From the cell containing the given text, extract its center point as (X, Y) coordinate. 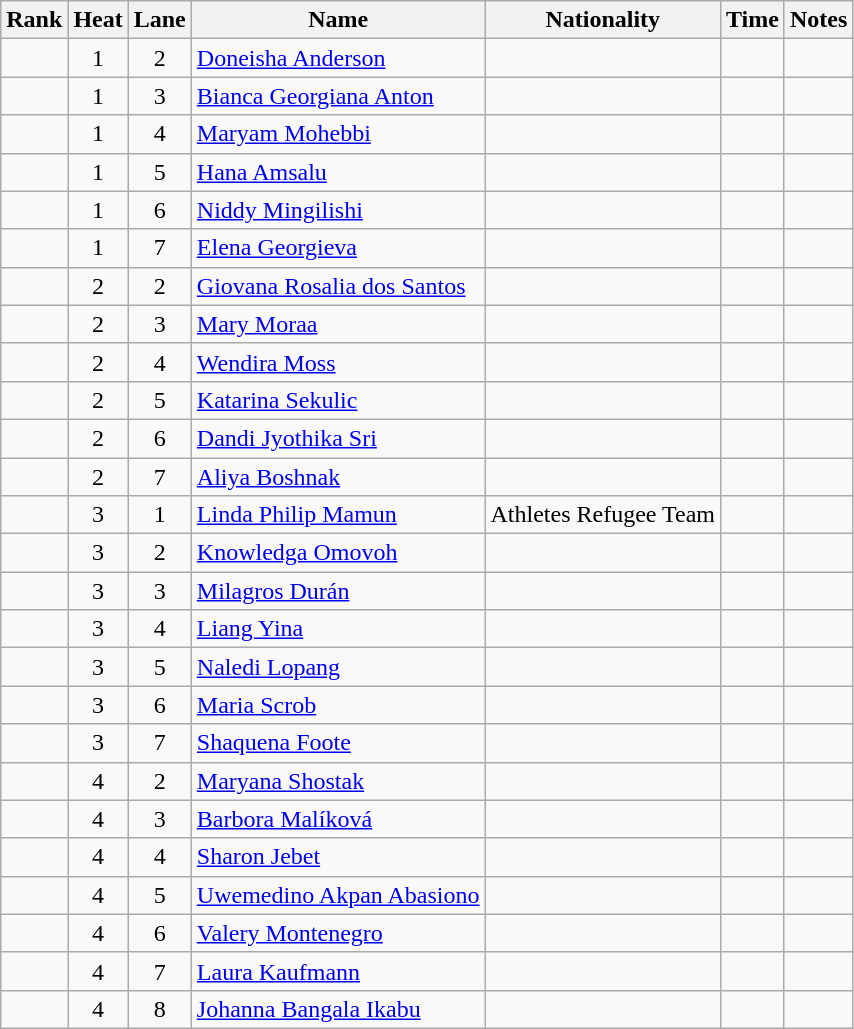
Mary Moraa (338, 324)
Katarina Sekulic (338, 400)
Linda Philip Mamun (338, 515)
Naledi Lopang (338, 667)
Heat (98, 20)
Uwemedino Akpan Abasiono (338, 895)
Nationality (603, 20)
Notes (818, 20)
Niddy Mingilishi (338, 210)
Time (753, 20)
Rank (34, 20)
Bianca Georgiana Anton (338, 96)
Barbora Malíková (338, 819)
Sharon Jebet (338, 857)
Name (338, 20)
Maryana Shostak (338, 781)
Hana Amsalu (338, 172)
Liang Yina (338, 629)
Laura Kaufmann (338, 971)
Dandi Jyothika Sri (338, 438)
Lane (160, 20)
Wendira Moss (338, 362)
Doneisha Anderson (338, 58)
Elena Georgieva (338, 248)
Milagros Durán (338, 591)
Athletes Refugee Team (603, 515)
Shaquena Foote (338, 743)
Aliya Boshnak (338, 477)
Giovana Rosalia dos Santos (338, 286)
Knowledga Omovoh (338, 553)
8 (160, 1009)
Johanna Bangala Ikabu (338, 1009)
Maria Scrob (338, 705)
Valery Montenegro (338, 933)
Maryam Mohebbi (338, 134)
